Locate the cell with the specified text and output its (x, y) center coordinate. 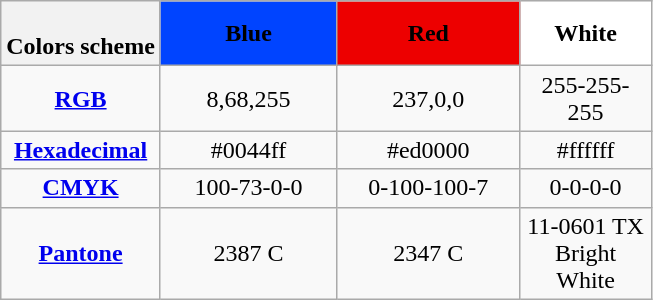
255-255-255 (586, 98)
White (586, 34)
2387 C (248, 253)
#ffffff (586, 150)
#ed0000 (429, 150)
0-100-100-7 (429, 188)
2347 C (429, 253)
100-73-0-0 (248, 188)
237,0,0 (429, 98)
RGB (81, 98)
8,68,255 (248, 98)
Hexadecimal (81, 150)
Colors scheme (81, 34)
CMYK (81, 188)
Pantone (81, 253)
Blue (248, 34)
11-0601 TX Bright White (586, 253)
0-0-0-0 (586, 188)
Red (429, 34)
#0044ff (248, 150)
